Capture the cell that displays the provided text and extract its (X, Y) central coordinate. 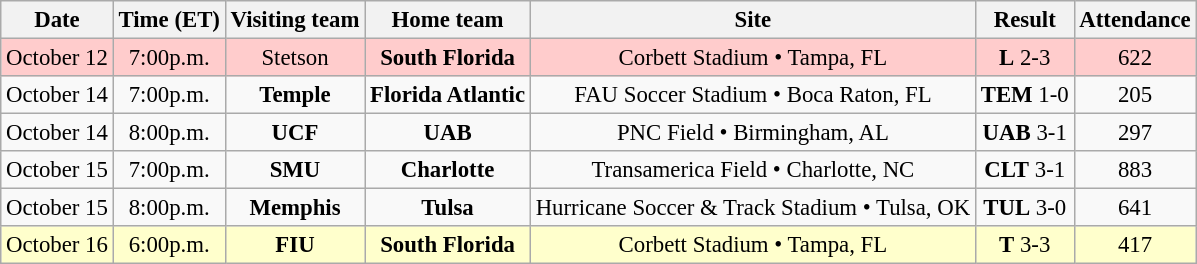
Temple (294, 95)
641 (1135, 208)
October 12 (57, 58)
Stetson (294, 58)
FAU Soccer Stadium • Boca Raton, FL (752, 95)
Time (ET) (169, 20)
FIU (294, 245)
UCF (294, 133)
October 16 (57, 245)
Site (752, 20)
Charlotte (448, 170)
UAB (448, 133)
CLT 3-1 (1024, 170)
Hurricane Soccer & Track Stadium • Tulsa, OK (752, 208)
PNC Field • Birmingham, AL (752, 133)
TUL 3-0 (1024, 208)
Home team (448, 20)
Date (57, 20)
T 3-3 (1024, 245)
883 (1135, 170)
Florida Atlantic (448, 95)
Attendance (1135, 20)
205 (1135, 95)
622 (1135, 58)
L 2-3 (1024, 58)
Visiting team (294, 20)
Memphis (294, 208)
Result (1024, 20)
SMU (294, 170)
297 (1135, 133)
417 (1135, 245)
UAB 3-1 (1024, 133)
Transamerica Field • Charlotte, NC (752, 170)
TEM 1-0 (1024, 95)
6:00p.m. (169, 245)
Tulsa (448, 208)
